Scan for the cell matching the given text and deliver its [X, Y] coordinate at center. 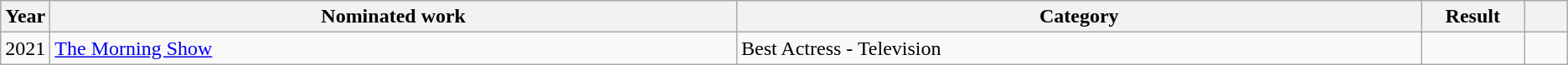
2021 [25, 48]
Nominated work [394, 17]
Category [1079, 17]
Result [1473, 17]
The Morning Show [394, 48]
Best Actress - Television [1079, 48]
Year [25, 17]
